Find where the given text appears and provide that cell's center as [X, Y] coordinate. 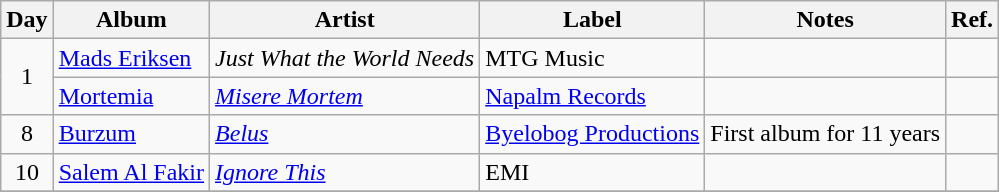
10 [27, 172]
First album for 11 years [826, 134]
Mads Eriksen [131, 58]
Just What the World Needs [345, 58]
MTG Music [592, 58]
Burzum [131, 134]
Album [131, 20]
EMI [592, 172]
Salem Al Fakir [131, 172]
Ignore This [345, 172]
Mortemia [131, 96]
Ref. [972, 20]
8 [27, 134]
Napalm Records [592, 96]
Day [27, 20]
Belus [345, 134]
1 [27, 77]
Artist [345, 20]
Misere Mortem [345, 96]
Byelobog Productions [592, 134]
Label [592, 20]
Notes [826, 20]
